Capture the cell that displays the provided text and extract its (x, y) central coordinate. 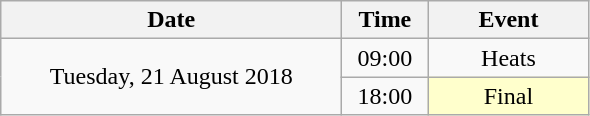
Event (508, 20)
Heats (508, 58)
09:00 (385, 58)
Time (385, 20)
18:00 (385, 96)
Final (508, 96)
Tuesday, 21 August 2018 (172, 77)
Date (172, 20)
